Find where the given text appears and provide that cell's center as (X, Y) coordinate. 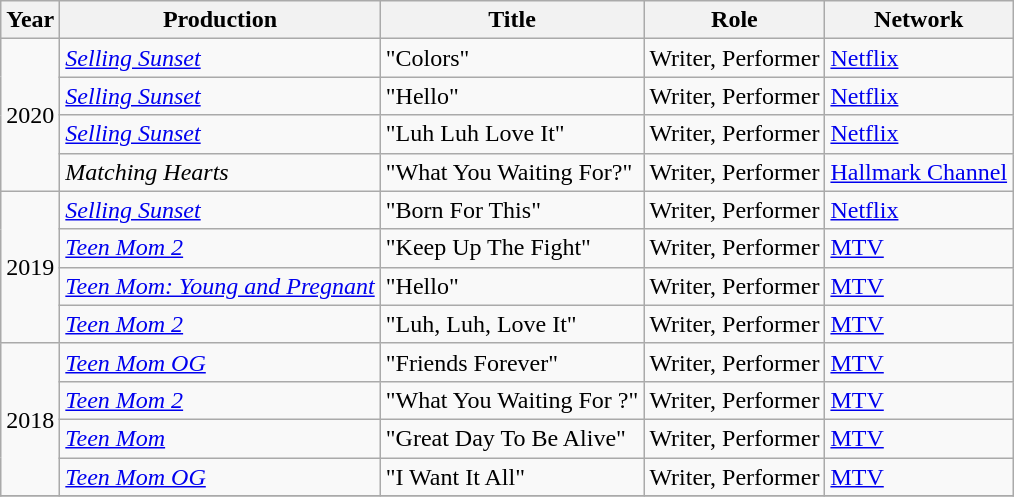
"Great Day To Be Alive" (512, 438)
Production (220, 20)
"Born For This" (512, 210)
2019 (30, 267)
"Keep Up The Fight" (512, 248)
Network (919, 20)
"What You Waiting For?" (512, 172)
"I Want It All" (512, 477)
Hallmark Channel (919, 172)
Teen Mom (220, 438)
Title (512, 20)
Role (734, 20)
Matching Hearts (220, 172)
"Luh, Luh, Love It" (512, 324)
Teen Mom: Young and Pregnant (220, 286)
Year (30, 20)
"Friends Forever" (512, 362)
2020 (30, 115)
2018 (30, 419)
"Luh Luh Love It" (512, 134)
"What You Waiting For ?" (512, 400)
"Colors" (512, 58)
